Extract the [X, Y] coordinate from the center of the cell holding the provided text.  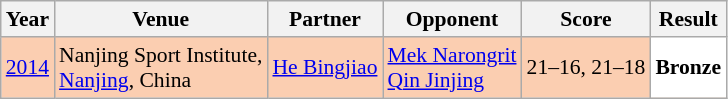
Partner [324, 19]
Score [586, 19]
Result [688, 19]
2014 [28, 68]
Bronze [688, 68]
Opponent [452, 19]
Venue [160, 19]
He Bingjiao [324, 68]
Mek Narongrit Qin Jinjing [452, 68]
Nanjing Sport Institute,Nanjing, China [160, 68]
21–16, 21–18 [586, 68]
Year [28, 19]
